Capture the cell that displays the provided text and extract its [X, Y] central coordinate. 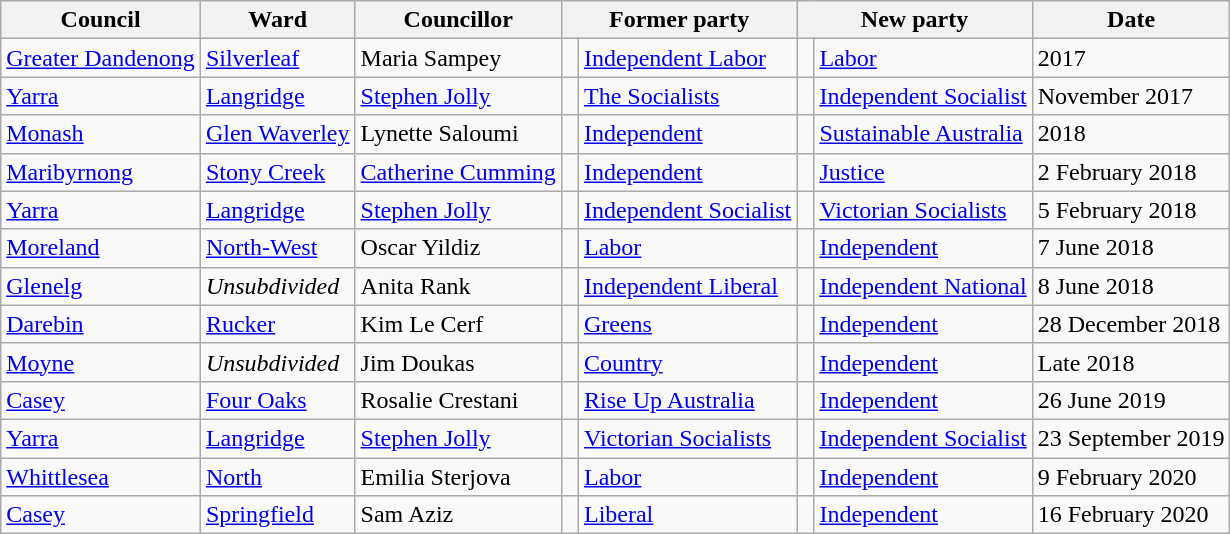
Independent Liberal [687, 286]
Stony Creek [278, 172]
Independent Labor [687, 58]
North-West [278, 248]
Four Oaks [278, 400]
23 September 2019 [1131, 438]
Lynette Saloumi [458, 134]
Catherine Cumming [458, 172]
Sustainable Australia [923, 134]
Date [1131, 20]
16 February 2020 [1131, 515]
New party [914, 20]
Oscar Yildiz [458, 248]
Springfield [278, 515]
Greens [687, 324]
Country [687, 362]
Council [101, 20]
Councillor [458, 20]
Maribyrnong [101, 172]
Sam Aziz [458, 515]
2017 [1131, 58]
Darebin [101, 324]
Justice [923, 172]
Rise Up Australia [687, 400]
Moyne [101, 362]
Jim Doukas [458, 362]
The Socialists [687, 96]
Liberal [687, 515]
Greater Dandenong [101, 58]
Glen Waverley [278, 134]
8 June 2018 [1131, 286]
5 February 2018 [1131, 210]
Rosalie Crestani [458, 400]
Anita Rank [458, 286]
Rucker [278, 324]
26 June 2019 [1131, 400]
North [278, 477]
Silverleaf [278, 58]
Independent National [923, 286]
Former party [678, 20]
Moreland [101, 248]
Maria Sampey [458, 58]
November 2017 [1131, 96]
7 June 2018 [1131, 248]
Monash [101, 134]
Ward [278, 20]
Whittlesea [101, 477]
Late 2018 [1131, 362]
28 December 2018 [1131, 324]
9 February 2020 [1131, 477]
Glenelg [101, 286]
Emilia Sterjova [458, 477]
2018 [1131, 134]
Kim Le Cerf [458, 324]
2 February 2018 [1131, 172]
